Output the [x, y] coordinate of the center of the cell containing the given text.  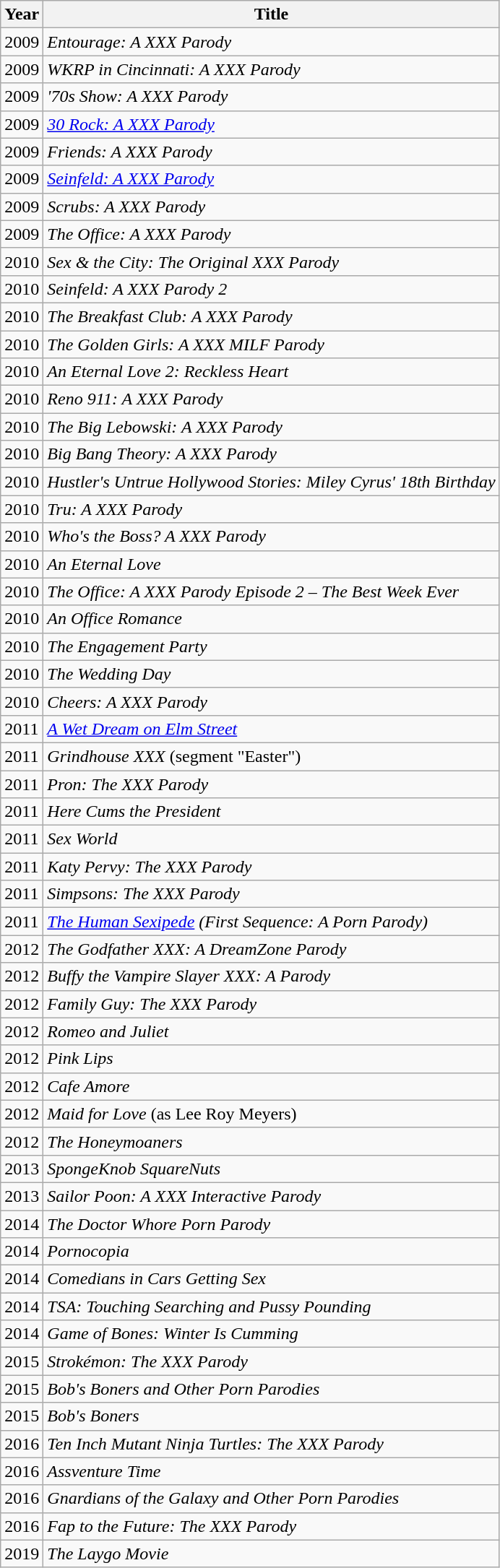
The Engagement Party [272, 646]
Family Guy: The XXX Parody [272, 1004]
The Honeymoaners [272, 1141]
Comedians in Cars Getting Sex [272, 1279]
WKRP in Cincinnati: A XXX Parody [272, 69]
Scrubs: A XXX Parody [272, 207]
Gnardians of the Galaxy and Other Porn Parodies [272, 1499]
Cheers: A XXX Parody [272, 701]
Buffy the Vampire Slayer XXX: A Parody [272, 976]
2019 [22, 1554]
SpongeKnob SquareNuts [272, 1169]
The Big Lebowski: A XXX Parody [272, 427]
Grindhouse XXX (segment "Easter") [272, 756]
Here Cums the President [272, 812]
Simpsons: The XXX Parody [272, 894]
Seinfeld: A XXX Parody [272, 179]
Strokémon: The XXX Parody [272, 1361]
Pornocopia [272, 1252]
Big Bang Theory: A XXX Parody [272, 454]
Sailor Poon: A XXX Interactive Parody [272, 1196]
Hustler's Untrue Hollywood Stories: Miley Cyrus' 18th Birthday [272, 482]
Fap to the Future: The XXX Parody [272, 1526]
Bob's Boners and Other Porn Parodies [272, 1389]
The Godfather XXX: A DreamZone Parody [272, 949]
Pron: The XXX Parody [272, 784]
Tru: A XXX Parody [272, 509]
30 Rock: A XXX Parody [272, 124]
Pink Lips [272, 1059]
Ten Inch Mutant Ninja Turtles: The XXX Parody [272, 1444]
Friends: A XXX Parody [272, 152]
The Breakfast Club: A XXX Parody [272, 316]
Sex & the City: The Original XXX Parody [272, 261]
Bob's Boners [272, 1416]
The Golden Girls: A XXX MILF Parody [272, 345]
Seinfeld: A XXX Parody 2 [272, 289]
Who's the Boss? A XXX Parody [272, 537]
An Office Romance [272, 619]
The Wedding Day [272, 674]
A Wet Dream on Elm Street [272, 729]
Cafe Amore [272, 1086]
The Human Sexipede (First Sequence: A Porn Parody) [272, 922]
Sex World [272, 839]
The Office: A XXX Parody [272, 234]
TSA: Touching Searching and Pussy Pounding [272, 1307]
An Eternal Love 2: Reckless Heart [272, 372]
Year [22, 14]
The Doctor Whore Porn Parody [272, 1224]
An Eternal Love [272, 564]
Title [272, 14]
Maid for Love (as Lee Roy Meyers) [272, 1114]
Game of Bones: Winter Is Cumming [272, 1334]
The Laygo Movie [272, 1554]
Assventure Time [272, 1471]
The Office: A XXX Parody Episode 2 – The Best Week Ever [272, 592]
Romeo and Juliet [272, 1031]
'70s Show: A XXX Parody [272, 97]
Reno 911: A XXX Parody [272, 399]
Entourage: A XXX Parody [272, 42]
Katy Pervy: The XXX Parody [272, 867]
